Provide the [X, Y] coordinate of the cell's center where the given text is located.  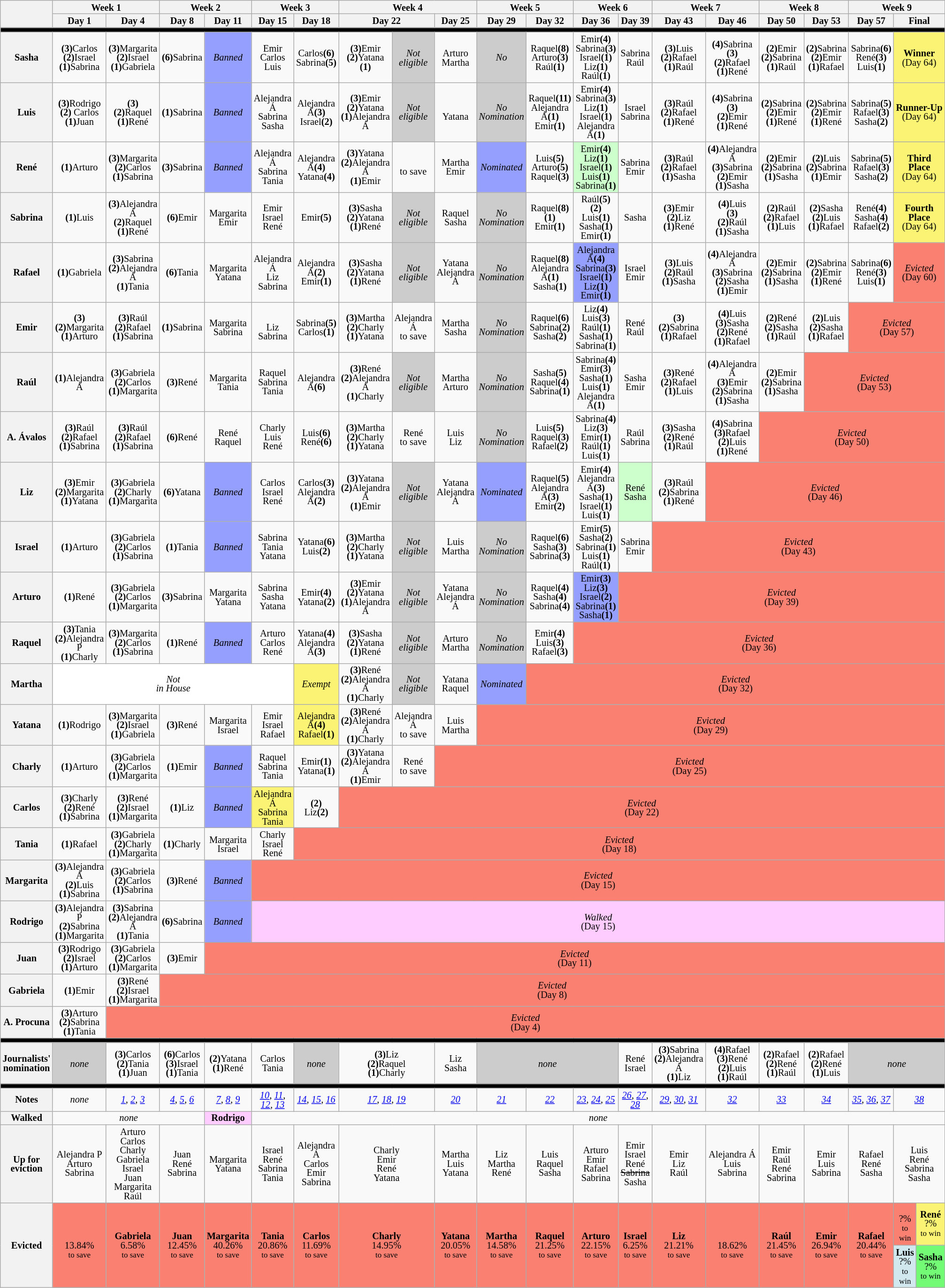
Evicted(Day 8) [552, 990]
Day 25 [456, 21]
Juan12.45%to save [182, 1245]
Margarita40.26%to save [228, 1245]
Israel [27, 546]
Margarita [27, 880]
Week 4 [408, 7]
Evicted [27, 1245]
Day 11 [228, 21]
Emir(4)Sabrina(3)Israel(1)Liz(1)Raúl(1) [596, 57]
(1)Luis [79, 217]
Week 5 [525, 7]
(2)Yatana(1)René [228, 1063]
(3)Sasha(2)René(1)Raúl [679, 437]
Week 2 [206, 7]
EmirCarlosLuis [273, 57]
Raquel(11)Alejandra Á(1)Emir(1) [550, 112]
EmirRaúlRenéSabrina [781, 1164]
Alejandra ÁLuisSabrina [732, 1164]
(6)René [182, 437]
Raúl [27, 382]
Raquel(6)Sasha(3)Sabrina(3) [550, 546]
RenéSasha [635, 492]
(6)Carlos(3)Israel(1)Tania [182, 1063]
35, 36, 37 [871, 1099]
Rafael [27, 272]
Raquel(6)Sabrina(2)Sasha(2) [550, 327]
CarlosTania [273, 1063]
MargaritaTania [228, 382]
(2)Sabrina(2)Emir(1)Rafael [826, 57]
(3)Emir(2)Liz(1)René [679, 217]
(4)Luis(3)(2)Raúl(1)Sasha [732, 217]
Evicted(Day 18) [619, 843]
(2)Rafael(2)René(1)Raúl [781, 1063]
RenéRaquel [228, 437]
Luis(6)René(6) [316, 437]
(3)Rodrigo(2)Israel(1)Arturo [79, 958]
Luis [27, 112]
MarthaEmir [456, 167]
Israel6.25%to save [635, 1245]
Evicted(Day 36) [759, 643]
LizSabrina [273, 327]
(3)Emir [182, 958]
1, 2, 3 [133, 1099]
14, 15, 16 [316, 1099]
Notin House [173, 684]
20 [456, 1099]
Gabriela6.58%to save [133, 1245]
JuanRenéSabrina [182, 1164]
Week 7 [706, 7]
YatanaRaquel [456, 684]
(1)Rodrigo [79, 725]
Emir [27, 327]
(3)Raúl(2)Rafael(1)Sasha [679, 167]
Emir(4)Sabrina(3)Liz(1)Israel(1)Alejandra Á(1) [596, 112]
Day 50 [781, 21]
Arturo [27, 597]
Third Place(Day 64) [920, 167]
MarthaArturo [456, 382]
Yatana(6)Luis(2) [316, 546]
Raquel21.25%to save [550, 1245]
Liz(4)Luis(3)Raúl(1)Sasha(1)Sabrina(1) [596, 327]
(4)Alejandra Á(3)Sabrina(2)Emir(1)Sasha [732, 167]
René(4)Sasha(4)Rafael(2) [871, 217]
22 [550, 1099]
Luis(5)Raquel(3)Rafael(2) [550, 437]
(2)Liz(2) [316, 807]
Emir(4)Alejandra Á(3)Sasha(1)Israel(1)Luis(1) [596, 492]
17, 18, 19 [387, 1099]
(3)Alejandra Á(2)Luis(1)Sabrina [79, 880]
Final [920, 21]
Evicted(Day 32) [736, 684]
LuisRaquelSasha [550, 1164]
Notes [27, 1099]
MargaritaEmir [228, 217]
(3)Alejandra P(2)Sabrina(1)Margarita [79, 921]
Week 6 [613, 7]
Day 43 [679, 21]
Yatana20.05%to save [456, 1245]
(1)Rafael [79, 843]
(3)Liz(2)Raquel(1)Charly [387, 1063]
Raquel(4)Sasha(4)Sabrina(4) [550, 597]
Sasha?%to win [931, 1266]
Gabriela [27, 990]
(3)Tania(2)Alejandra P(1)Charly [79, 643]
MarthaSasha [456, 327]
(3)Rodrigo(2) Carlos(1)Juan [79, 112]
Alejandra Á(4)Sabrina(3)Israel(1)Liz(1)Emir(1) [596, 272]
(6)Yatana [182, 492]
ArturoEmirRafaelSabrina [596, 1164]
Day 36 [596, 21]
Emir(1)Yatana(1) [316, 766]
(1)Gabriela [79, 272]
(2)Emir(2)Sabrina(1)Raúl [781, 57]
RenéIsrael [635, 1063]
(3)Carlos(2)Tania(1)Juan [133, 1063]
(2)Luis(2)Sabrina(1)Emir [826, 167]
Emir(5) [316, 217]
Emir(5)Sasha(2)Sabrina(1)Luis(1)Raúl(1) [596, 546]
13.84%to save [79, 1245]
Day 53 [826, 21]
RenéRaúl [635, 327]
Emir26.94%to save [826, 1245]
Raúl(5)(2)Luis(1)Sasha(1)Emir(1) [596, 217]
(3)(2)Margarita(1)Arturo [79, 327]
Evicted(Day 53) [874, 382]
Day 8 [182, 21]
CharlyIsraelRené [273, 843]
(6)Emir [182, 217]
Alejandra PArturoSabrina [79, 1164]
Liz [27, 492]
Exempt [316, 684]
Tania20.86%to save [273, 1245]
MargaritaSabrina [228, 327]
IsraelEmir [635, 272]
Martha [27, 684]
(3)Luis(2)Raúl(1)Sasha [679, 272]
René?%to win [931, 1224]
Week 3 [295, 7]
Martha14.58%to save [502, 1245]
Sabrina(5)Carlos(1) [316, 327]
?%to win [905, 1224]
(3)(2)Sabrina(1)Rafael [679, 327]
Evicted(Day 46) [825, 492]
EmirIsraelRenéSabrinaSasha [635, 1164]
38 [920, 1099]
Alejandra ÁLizSabrina [273, 272]
Carlos(6)Sabrina(5) [316, 57]
Raquel(8)Arturo(3)Raúl(1) [550, 57]
Evicted(Day 39) [782, 597]
(1)Alejandra Á [79, 382]
to save [413, 167]
Day 18 [316, 21]
10, 11, 12, 13 [273, 1099]
Journalists' nomination [27, 1063]
RaúlSabrina [635, 437]
Sasha(5)Raquel(4)Sabrina(1) [550, 382]
No [502, 57]
(3)Luis(2)Rafael(1)Raúl [679, 57]
A. Procuna [27, 1022]
29, 30, 31 [679, 1099]
CharlyEmirRenéYatana [387, 1164]
Emir(4)Yatana(2) [316, 597]
Rafael20.44%to save [871, 1245]
Evicted(Day 4) [526, 1022]
Alejandra Á(4)Rafael(1) [316, 725]
CharlyLuisRené [273, 437]
Luis(5)Arturo(5)Raquel(3) [550, 167]
Arturo22.15%to save [596, 1245]
SashaEmir [635, 382]
(3)Carlos(2)Israel(1)Sabrina [79, 57]
IsraelSabrina [635, 112]
Week 1 [106, 7]
Evicted(Day 60) [920, 272]
(4)Rafael(3)René(2)Luis(1)Raúl [732, 1063]
Raquel [27, 643]
(2)René(2)Sasha(1)Raúl [781, 327]
(3)Arturo(2)Sabrina(1)Tania [79, 1022]
Liz21.21%to save [679, 1245]
Evicted(Day 22) [642, 807]
RaquelSasha [456, 217]
A. Ávalos [27, 437]
(4)Alejandra Á(3)Sabrina(2)Sasha(1)Emir [732, 272]
Raquel(5)Alejandra Á(3)Emir(2) [550, 492]
Evicted(Day 29) [711, 725]
Day 32 [550, 21]
(2)Sasha(2)Luis(1)Rafael [826, 217]
(4)Alejandra Á(3)Emir(2)Sabrina(1)Sasha [732, 382]
Week 9 [897, 7]
Tania [27, 843]
RafaelRenéSasha [871, 1164]
EmirIsraelRafael [273, 725]
Alejandra Á(2)Emir(1) [316, 272]
(4)Luis(3)Sasha(2)René(1)Rafael [732, 327]
Walked(Day 15) [598, 921]
Sabrina(4)Emir(3)Sasha(1)Luis(1)Alejandra Á(1) [596, 382]
SabrinaRaúl [635, 57]
Carlos11.69%to save [316, 1245]
(3)(2)Raquel(1)René [133, 112]
(2)Raúl(2)Rafael(1)Luis [781, 217]
ArturoCarlosRené [273, 643]
Alejandra Á(4)Yatana(4) [316, 167]
Sabrina [27, 217]
(2)Luis(2)Sasha(1)Rafael [826, 327]
Carlos(3)Alejandra Á(2) [316, 492]
Evicted(Day 57) [897, 327]
Day 1 [79, 21]
Fourth Place(Day 64) [920, 217]
(3)Raúl(2)Sabrina(1)René [679, 492]
34 [826, 1099]
Day 15 [273, 21]
LizSasha [456, 1063]
18.62%to save [732, 1245]
Juan [27, 958]
Day 29 [502, 21]
Evicted(Day 25) [690, 766]
4, 5, 6 [182, 1099]
IsraelRenéSabrinaTania [273, 1164]
Raquel(8)Alejandra Á(1)Sasha(1) [550, 272]
(4)Sabrina(3)(2)Emir(1)René [732, 112]
Carlos [27, 807]
33 [781, 1099]
EmirIsraelRené [273, 217]
Evicted(Day 11) [575, 958]
Alejandra Á(6) [316, 382]
Emir(4)Liz(1)Israel(1)Luis(1)Sabrina(1) [596, 167]
(3)Emir(2)Margarita(1)Yatana [79, 492]
7, 8, 9 [228, 1099]
Day 46 [732, 21]
(4)Sabrina(3)Rafael(2)Luis(1)René [732, 437]
Alejandra ÁSabrinaSasha [273, 112]
Evicted(Day 43) [799, 546]
Yatana(4)Alejandra Á(3) [316, 643]
Day 39 [635, 21]
Evicted(Day 15) [598, 880]
Charly [27, 766]
(3)Raúl(2)Rafael(1)René [679, 112]
(4)Sabrina(3)(2)Rafael(1)René [732, 57]
LuisRenéSabrinaSasha [920, 1164]
Walked [27, 1118]
(1)Charly [182, 843]
SabrinaSashaYatana [273, 597]
René [27, 167]
Day 57 [871, 21]
Emir(4)Luis(3)Rafael(3) [550, 643]
Evicted(Day 50) [852, 437]
ArturoCarlosCharlyGabrielaIsraelJuanMargaritaRaúl [133, 1164]
Luis?%to win [905, 1266]
(2)Rafael(2)René(1)Luis [826, 1063]
MarthaLuisYatana [456, 1164]
26, 27, 28 [635, 1099]
(3)René(2)Rafael(1)Luis [679, 382]
Raúl21.45%to save [781, 1245]
(3)Emir(2)Yatana(1) [366, 57]
Day 4 [133, 21]
LizMarthaRené [502, 1164]
Day 22 [387, 21]
23, 24, 25 [596, 1099]
CarlosIsraelRené [273, 492]
Alejandra ÁCarlosEmirSabrina [316, 1164]
LuisLiz [456, 437]
(1)Liz [182, 807]
Emir(3)Liz(3)Israel(2)Sabrina(1)Sasha(1) [596, 597]
Runner-Up(Day 64) [920, 112]
Winner(Day 64) [920, 57]
(6)Tania [182, 272]
(3)Charly(2)René(1)Sabrina [79, 807]
Alejandra Á(3)Israel(2) [316, 112]
EmirLizRaúl [679, 1164]
(1)Tania [182, 546]
(3)Sabrina(2)Alejandra Á(1)Liz [679, 1063]
32 [732, 1099]
Raquel(8)(1)Emir(1) [550, 217]
21 [502, 1099]
EmirLuisSabrina [826, 1164]
SabrinaTaniaYatana [273, 546]
Charly14.95%to save [387, 1245]
Sabrina(4)Liz(3)Emir(1)Raúl(1)Luis(1) [596, 437]
Up foreviction [27, 1164]
(3)Alejandra Á(2)Raquel(1)René [133, 217]
Week 8 [803, 7]
